From the cell containing the given text, extract its center point as (X, Y) coordinate. 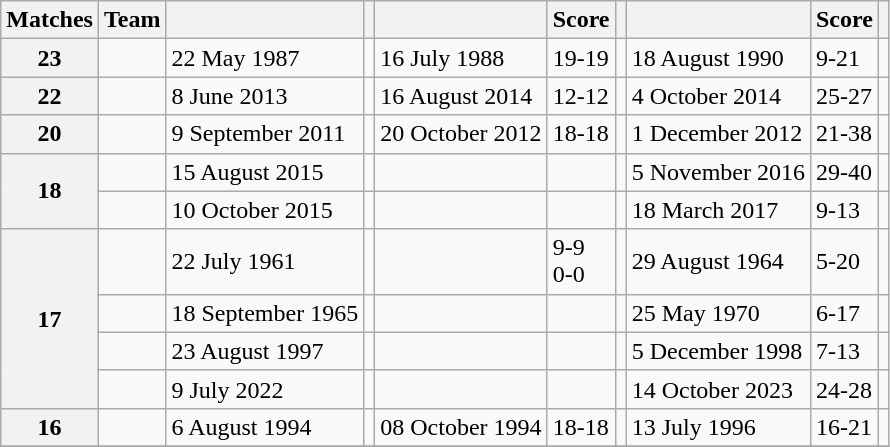
16 (50, 427)
16-21 (844, 427)
18 (50, 191)
18 August 1990 (718, 58)
9-13 (844, 210)
19-19 (581, 58)
9-90-0 (581, 262)
24-28 (844, 389)
8 June 2013 (265, 96)
13 July 1996 (718, 427)
9-21 (844, 58)
9 September 2011 (265, 134)
15 August 2015 (265, 172)
22 (50, 96)
18 September 1965 (265, 313)
23 August 1997 (265, 351)
16 August 2014 (461, 96)
22 May 1987 (265, 58)
4 October 2014 (718, 96)
Matches (50, 20)
10 October 2015 (265, 210)
5 November 2016 (718, 172)
20 October 2012 (461, 134)
22 July 1961 (265, 262)
14 October 2023 (718, 389)
08 October 1994 (461, 427)
21-38 (844, 134)
5-20 (844, 262)
29-40 (844, 172)
23 (50, 58)
7-13 (844, 351)
16 July 1988 (461, 58)
25-27 (844, 96)
18 March 2017 (718, 210)
25 May 1970 (718, 313)
17 (50, 318)
Team (132, 20)
6-17 (844, 313)
20 (50, 134)
6 August 1994 (265, 427)
29 August 1964 (718, 262)
12-12 (581, 96)
9 July 2022 (265, 389)
1 December 2012 (718, 134)
5 December 1998 (718, 351)
